Provide the (X, Y) coordinate of the cell's center where the given text is located.  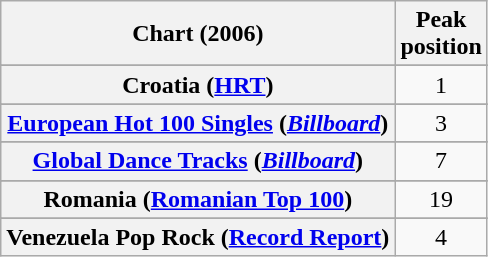
Global Dance Tracks (Billboard) (198, 161)
Peakposition (441, 34)
Chart (2006) (198, 34)
1 (441, 85)
19 (441, 199)
4 (441, 237)
Romania (Romanian Top 100) (198, 199)
7 (441, 161)
Venezuela Pop Rock (Record Report) (198, 237)
3 (441, 123)
European Hot 100 Singles (Billboard) (198, 123)
Croatia (HRT) (198, 85)
